Provide the [x, y] coordinate of the cell's center where the given text is located.  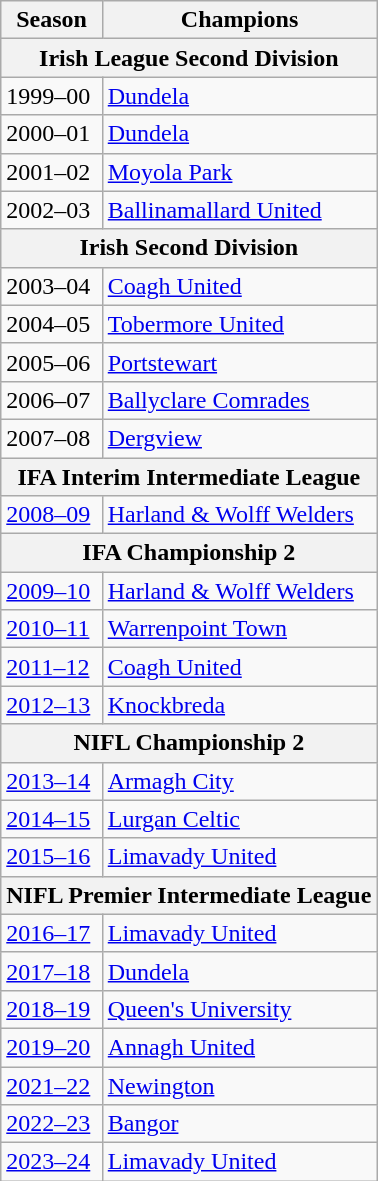
2015–16 [52, 857]
Warrenpoint Town [240, 629]
2016–17 [52, 933]
2004–05 [52, 324]
2019–20 [52, 1047]
2014–15 [52, 819]
Irish Second Division [189, 248]
IFA Interim Intermediate League [189, 477]
Irish League Second Division [189, 58]
NIFL Championship 2 [189, 743]
2011–12 [52, 667]
2009–10 [52, 591]
2001–02 [52, 172]
Tobermore United [240, 324]
2007–08 [52, 438]
NIFL Premier Intermediate League [189, 895]
2018–19 [52, 1009]
2005–06 [52, 362]
Knockbreda [240, 705]
Newington [240, 1085]
Ballyclare Comrades [240, 400]
Lurgan Celtic [240, 819]
Ballinamallard United [240, 210]
1999–00 [52, 96]
Dergview [240, 438]
Portstewart [240, 362]
IFA Championship 2 [189, 553]
2021–22 [52, 1085]
2002–03 [52, 210]
Champions [240, 20]
2008–09 [52, 515]
2013–14 [52, 781]
2010–11 [52, 629]
2003–04 [52, 286]
2017–18 [52, 971]
Queen's University [240, 1009]
2023–24 [52, 1162]
2022–23 [52, 1124]
2000–01 [52, 134]
Moyola Park [240, 172]
Season [52, 20]
2006–07 [52, 400]
2012–13 [52, 705]
Annagh United [240, 1047]
Bangor [240, 1124]
Armagh City [240, 781]
